Capture the cell that displays the provided text and extract its (X, Y) central coordinate. 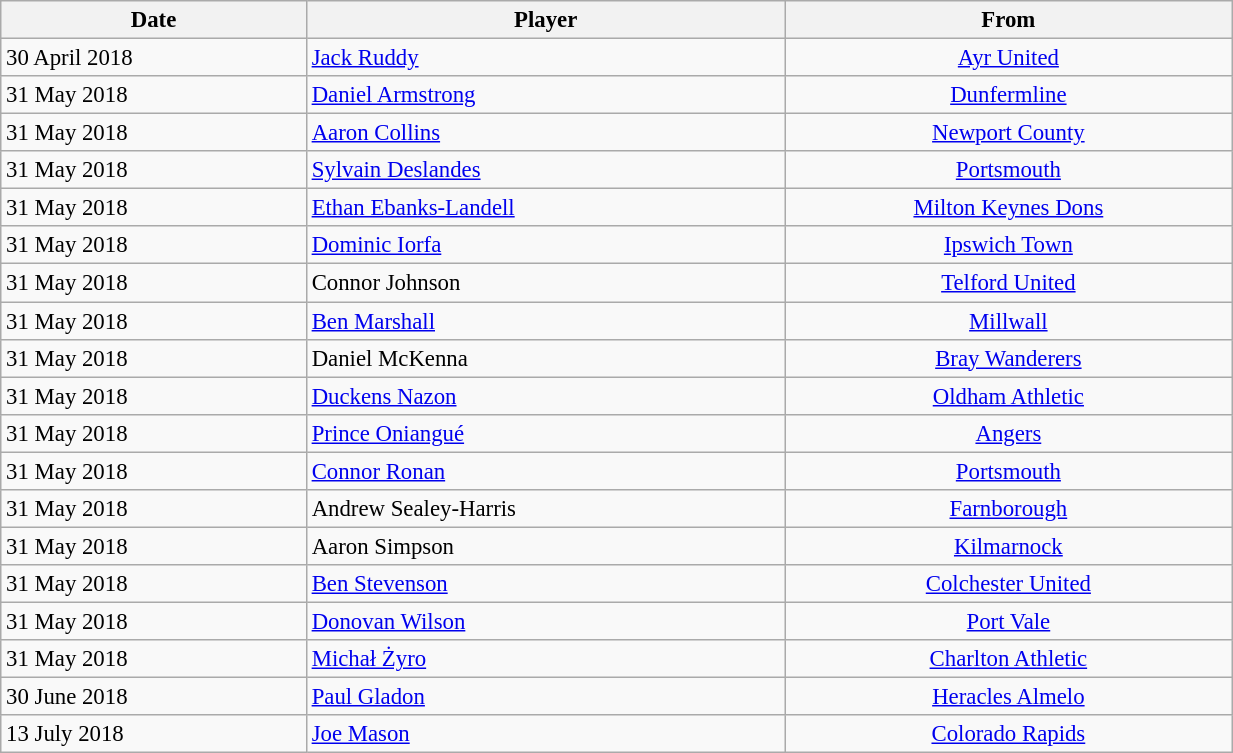
Charlton Athletic (1008, 659)
Milton Keynes Dons (1008, 208)
Dominic Iorfa (546, 245)
Ben Stevenson (546, 584)
Daniel McKenna (546, 358)
Ben Marshall (546, 321)
Colchester United (1008, 584)
Angers (1008, 433)
Kilmarnock (1008, 546)
Bray Wanderers (1008, 358)
Colorado Rapids (1008, 734)
Daniel Armstrong (546, 95)
Player (546, 20)
Donovan Wilson (546, 621)
From (1008, 20)
Paul Gladon (546, 697)
Dunfermline (1008, 95)
Farnborough (1008, 509)
Ayr United (1008, 58)
Port Vale (1008, 621)
30 June 2018 (154, 697)
Duckens Nazon (546, 396)
Millwall (1008, 321)
Andrew Sealey-Harris (546, 509)
Prince Oniangué (546, 433)
Jack Ruddy (546, 58)
Ipswich Town (1008, 245)
13 July 2018 (154, 734)
Heracles Almelo (1008, 697)
Newport County (1008, 133)
Ethan Ebanks-Landell (546, 208)
Aaron Collins (546, 133)
Oldham Athletic (1008, 396)
Sylvain Deslandes (546, 170)
Connor Johnson (546, 283)
Telford United (1008, 283)
Date (154, 20)
Michał Żyro (546, 659)
Joe Mason (546, 734)
Connor Ronan (546, 471)
30 April 2018 (154, 58)
Aaron Simpson (546, 546)
